From the cell containing the given text, extract its center point as (X, Y) coordinate. 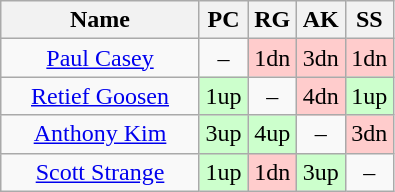
Paul Casey (100, 58)
Name (100, 20)
RG (272, 20)
Anthony Kim (100, 134)
Retief Goosen (100, 96)
SS (370, 20)
PC (224, 20)
Scott Strange (100, 172)
4dn (320, 96)
4up (272, 134)
AK (320, 20)
